Output the [X, Y] coordinate of the center of the cell containing the given text.  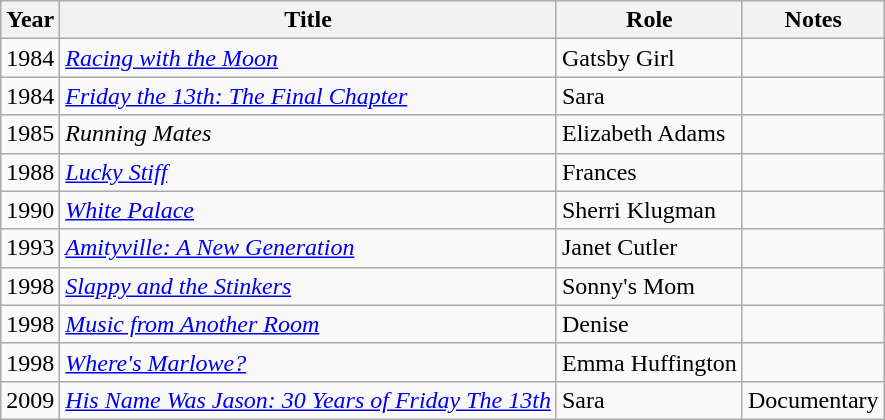
Year [30, 20]
Denise [649, 324]
1988 [30, 172]
Amityville: A New Generation [308, 248]
Slappy and the Stinkers [308, 286]
1990 [30, 210]
Emma Huffington [649, 362]
Lucky Stiff [308, 172]
Friday the 13th: The Final Chapter [308, 96]
Role [649, 20]
Sonny's Mom [649, 286]
Music from Another Room [308, 324]
Gatsby Girl [649, 58]
Elizabeth Adams [649, 134]
Documentary [813, 400]
Sherri Klugman [649, 210]
Racing with the Moon [308, 58]
1993 [30, 248]
White Palace [308, 210]
Running Mates [308, 134]
1985 [30, 134]
Title [308, 20]
Janet Cutler [649, 248]
Frances [649, 172]
Notes [813, 20]
His Name Was Jason: 30 Years of Friday The 13th [308, 400]
Where's Marlowe? [308, 362]
2009 [30, 400]
